Return the [X, Y] coordinate for the center point of the cell that contains the specified text.  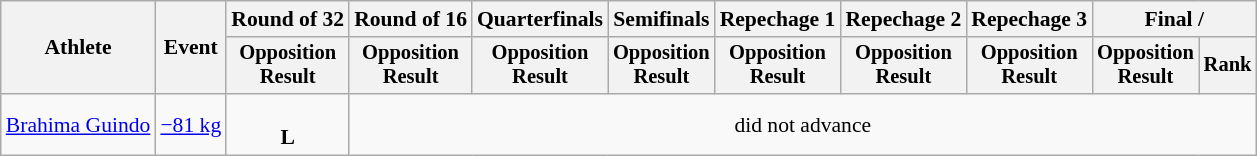
Brahima Guindo [78, 124]
Repechage 3 [1029, 19]
L [288, 124]
Athlete [78, 48]
did not advance [802, 124]
Quarterfinals [540, 19]
−81 kg [190, 124]
Semifinals [662, 19]
Event [190, 48]
Final / [1174, 19]
Repechage 2 [903, 19]
Repechage 1 [778, 19]
Rank [1228, 66]
Round of 32 [288, 19]
Round of 16 [410, 19]
